Determine the [x, y] coordinate at the center of the cell enclosing the given text.  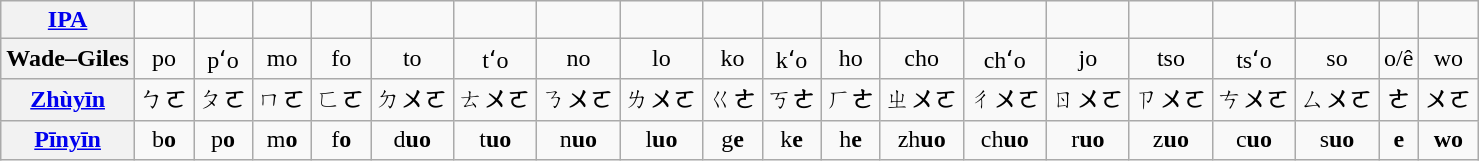
e [1399, 140]
Pīnyīn [68, 140]
ㄋㄨㄛ [578, 100]
zuo [1170, 140]
chʻo [1004, 59]
ㄈㄛ [342, 100]
cuo [1254, 140]
no [578, 59]
Zhùyīn [68, 100]
ㄗㄨㄛ [1170, 100]
tʻo [496, 59]
o/ê [1399, 59]
tsʻo [1254, 59]
he [850, 140]
nuo [578, 140]
pʻo [224, 59]
ㄜ [1399, 100]
ge [732, 140]
ㄇㄛ [282, 100]
ㄌㄨㄛ [662, 100]
to [412, 59]
luo [662, 140]
duo [412, 140]
Wade–Giles [68, 59]
ㄙㄨㄛ [1336, 100]
suo [1336, 140]
tso [1170, 59]
ho [850, 59]
bo [164, 140]
ㄊㄨㄛ [496, 100]
ㄎㄜ [792, 100]
ㄆㄛ [224, 100]
jo [1088, 59]
kʻo [792, 59]
so [1336, 59]
ㄓㄨㄛ [922, 100]
ㄨㄛ [1448, 100]
ㄍㄜ [732, 100]
ke [792, 140]
lo [662, 59]
zhuo [922, 140]
chuo [1004, 140]
ㄖㄨㄛ [1088, 100]
ko [732, 59]
ㄏㄜ [850, 100]
ㄘㄨㄛ [1254, 100]
ㄉㄨㄛ [412, 100]
ruo [1088, 140]
cho [922, 59]
ㄅㄛ [164, 100]
IPA [68, 20]
ㄔㄨㄛ [1004, 100]
tuo [496, 140]
